Output the (x, y) coordinate of the center of the cell containing the given text.  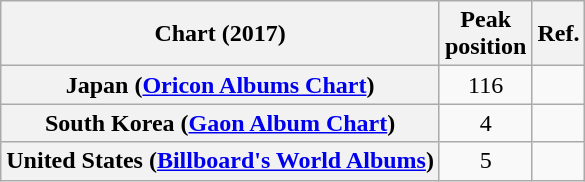
Japan (Oricon Albums Chart) (220, 85)
4 (485, 123)
116 (485, 85)
South Korea (Gaon Album Chart) (220, 123)
United States (Billboard's World Albums) (220, 161)
Chart (2017) (220, 34)
Peakposition (485, 34)
Ref. (558, 34)
5 (485, 161)
